Detect which cell encompasses the target text, then output its (X, Y) center coordinate. 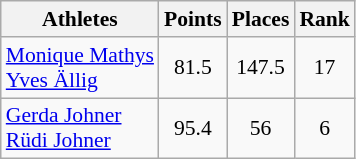
56 (261, 128)
147.5 (261, 68)
Points (193, 19)
Places (261, 19)
81.5 (193, 68)
Rank (324, 19)
Athletes (80, 19)
17 (324, 68)
95.4 (193, 128)
Monique MathysYves Ällig (80, 68)
Gerda JohnerRüdi Johner (80, 128)
6 (324, 128)
